From the cell containing the given text, extract its center point as [X, Y] coordinate. 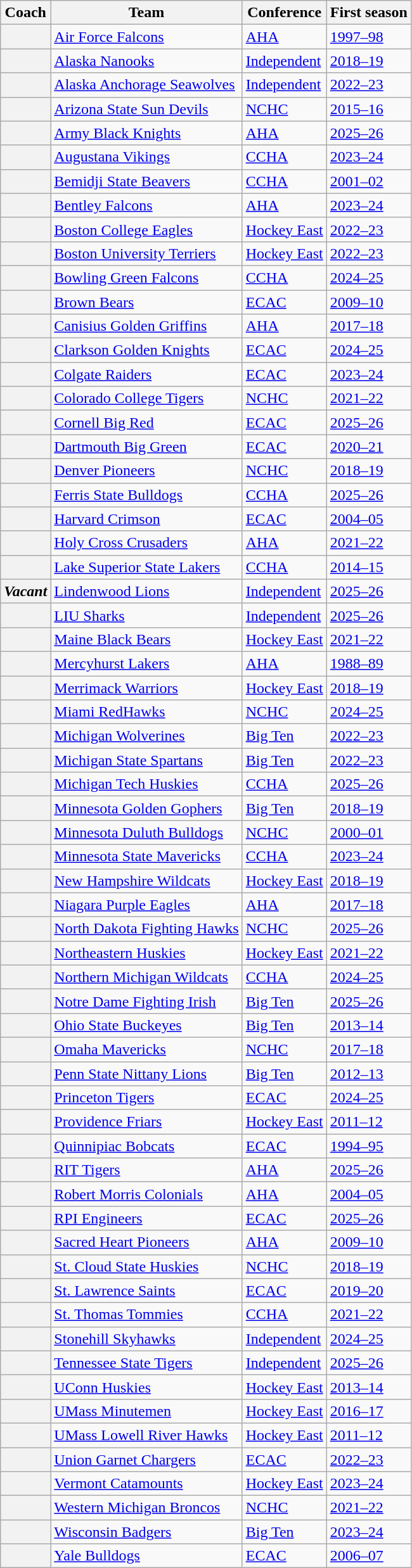
RPI Engineers [146, 1218]
1997–98 [369, 37]
Maine Black Bears [146, 639]
Team [146, 13]
Army Black Knights [146, 133]
Penn State Nittany Lions [146, 1074]
Western Michigan Broncos [146, 1508]
Harvard Crimson [146, 519]
2019–20 [369, 1291]
Colorado College Tigers [146, 398]
LIU Sharks [146, 615]
Notre Dame Fighting Irish [146, 1001]
Mercyhurst Lakers [146, 663]
Ferris State Bulldogs [146, 495]
St. Lawrence Saints [146, 1291]
Augustana Vikings [146, 157]
Princeton Tigers [146, 1098]
Ohio State Buckeyes [146, 1025]
Providence Friars [146, 1122]
Vermont Catamounts [146, 1484]
Bemidji State Beavers [146, 181]
Bowling Green Falcons [146, 277]
Cornell Big Red [146, 423]
Stonehill Skyhawks [146, 1339]
Bentley Falcons [146, 205]
Union Garnet Chargers [146, 1459]
2020–21 [369, 447]
Denver Pioneers [146, 471]
Michigan Wolverines [146, 736]
UConn Huskies [146, 1387]
New Hampshire Wildcats [146, 881]
UMass Minutemen [146, 1411]
Alaska Nanooks [146, 61]
Northern Michigan Wildcats [146, 977]
Coach [25, 13]
Lake Superior State Lakers [146, 567]
Boston College Eagles [146, 229]
RIT Tigers [146, 1170]
North Dakota Fighting Hawks [146, 929]
Colgate Raiders [146, 374]
St. Thomas Tommies [146, 1315]
Michigan State Spartans [146, 760]
Alaska Anchorage Seawolves [146, 85]
2012–13 [369, 1074]
2015–16 [369, 109]
UMass Lowell River Hawks [146, 1435]
Minnesota Duluth Bulldogs [146, 832]
Brown Bears [146, 302]
Minnesota Golden Gophers [146, 808]
Michigan Tech Huskies [146, 784]
2014–15 [369, 567]
St. Cloud State Huskies [146, 1266]
Quinnipiac Bobcats [146, 1146]
Conference [284, 13]
Merrimack Warriors [146, 687]
Sacred Heart Pioneers [146, 1242]
Wisconsin Badgers [146, 1532]
2006–07 [369, 1556]
Northeastern Huskies [146, 953]
2000–01 [369, 832]
1988–89 [369, 663]
Clarkson Golden Knights [146, 350]
Canisius Golden Griffins [146, 326]
Dartmouth Big Green [146, 447]
1994–95 [369, 1146]
Yale Bulldogs [146, 1556]
Tennessee State Tigers [146, 1363]
Arizona State Sun Devils [146, 109]
Robert Morris Colonials [146, 1194]
Holy Cross Crusaders [146, 543]
Air Force Falcons [146, 37]
Vacant [25, 591]
First season [369, 13]
Miami RedHawks [146, 712]
Niagara Purple Eagles [146, 905]
Boston University Terriers [146, 253]
Lindenwood Lions [146, 591]
Omaha Mavericks [146, 1049]
Minnesota State Mavericks [146, 857]
2016–17 [369, 1411]
2001–02 [369, 181]
